Search for the cell housing the specified text and yield its (X, Y) center coordinate. 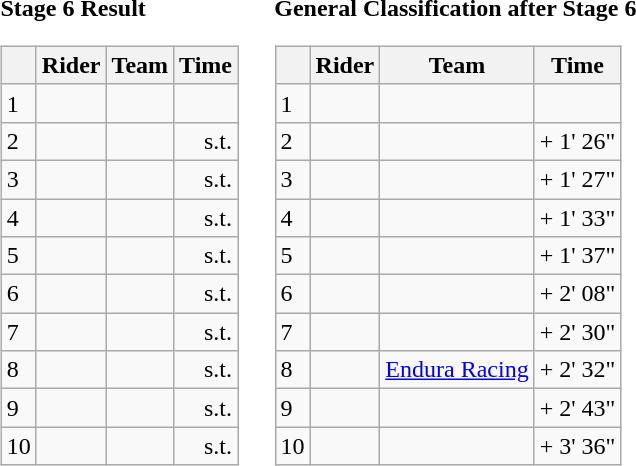
+ 1' 33" (578, 217)
+ 3' 36" (578, 446)
+ 2' 43" (578, 408)
+ 1' 37" (578, 256)
+ 2' 30" (578, 332)
+ 1' 27" (578, 179)
+ 2' 32" (578, 370)
Endura Racing (457, 370)
+ 1' 26" (578, 141)
+ 2' 08" (578, 294)
